Identify which cell holds the provided text, then report its (X, Y) central coordinate. 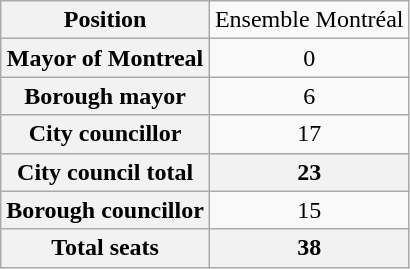
Borough mayor (106, 96)
City councillor (106, 134)
Mayor of Montreal (106, 58)
0 (309, 58)
6 (309, 96)
Position (106, 20)
City council total (106, 172)
23 (309, 172)
Total seats (106, 248)
Borough councillor (106, 210)
17 (309, 134)
38 (309, 248)
Ensemble Montréal (309, 20)
15 (309, 210)
